For the text-containing cell, return its midpoint in [x, y] coordinate format. 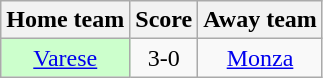
Monza [260, 58]
3-0 [164, 58]
Score [164, 20]
Away team [260, 20]
Home team [66, 20]
Varese [66, 58]
